Identify which cell holds the provided text, then report its [X, Y] central coordinate. 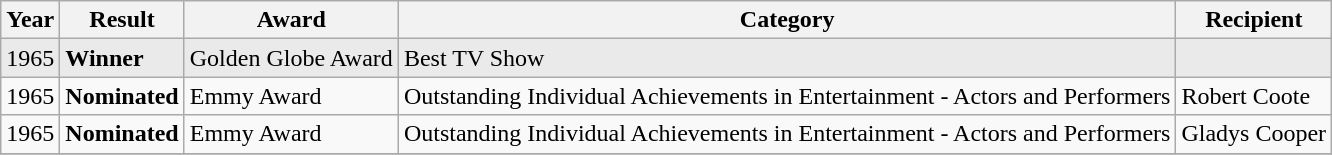
Winner [122, 58]
Golden Globe Award [291, 58]
Recipient [1254, 20]
Year [30, 20]
Best TV Show [787, 58]
Result [122, 20]
Robert Coote [1254, 96]
Gladys Cooper [1254, 134]
Award [291, 20]
Category [787, 20]
